From the cell containing the given text, extract its center point as [X, Y] coordinate. 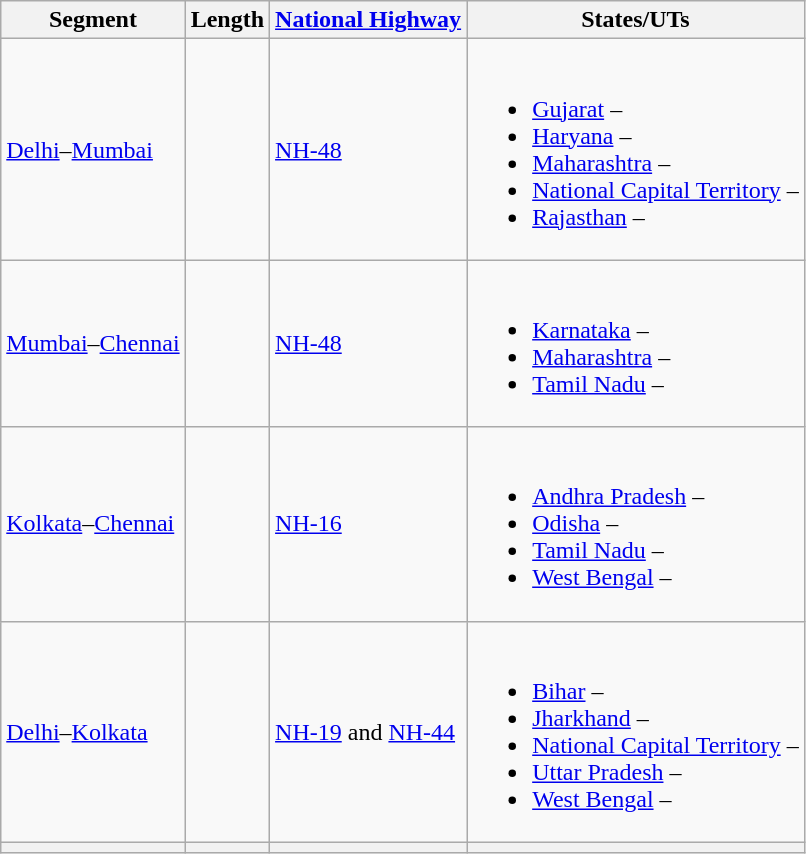
National Highway [368, 20]
Delhi–Kolkata [93, 732]
Bihar – Jharkhand – National Capital Territory – Uttar Pradesh – West Bengal – [636, 732]
NH-19 and NH-44 [368, 732]
Karnataka – Maharashtra – Tamil Nadu – [636, 344]
Andhra Pradesh – Odisha – Tamil Nadu – West Bengal – [636, 524]
Delhi–Mumbai [93, 150]
States/UTs [636, 20]
Mumbai–Chennai [93, 344]
NH-16 [368, 524]
Segment [93, 20]
Gujarat – Haryana – Maharashtra – National Capital Territory – Rajasthan – [636, 150]
Length [227, 20]
Kolkata–Chennai [93, 524]
